Extract the [X, Y] coordinate from the center of the cell holding the provided text.  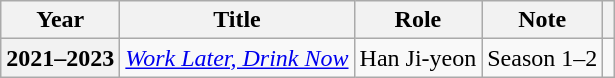
Year [60, 20]
Note [542, 20]
Role [418, 20]
2021–2023 [60, 58]
Title [237, 20]
Han Ji-yeon [418, 58]
Season 1–2 [542, 58]
Work Later, Drink Now [237, 58]
